Locate the cell with the specified text and output its [x, y] center coordinate. 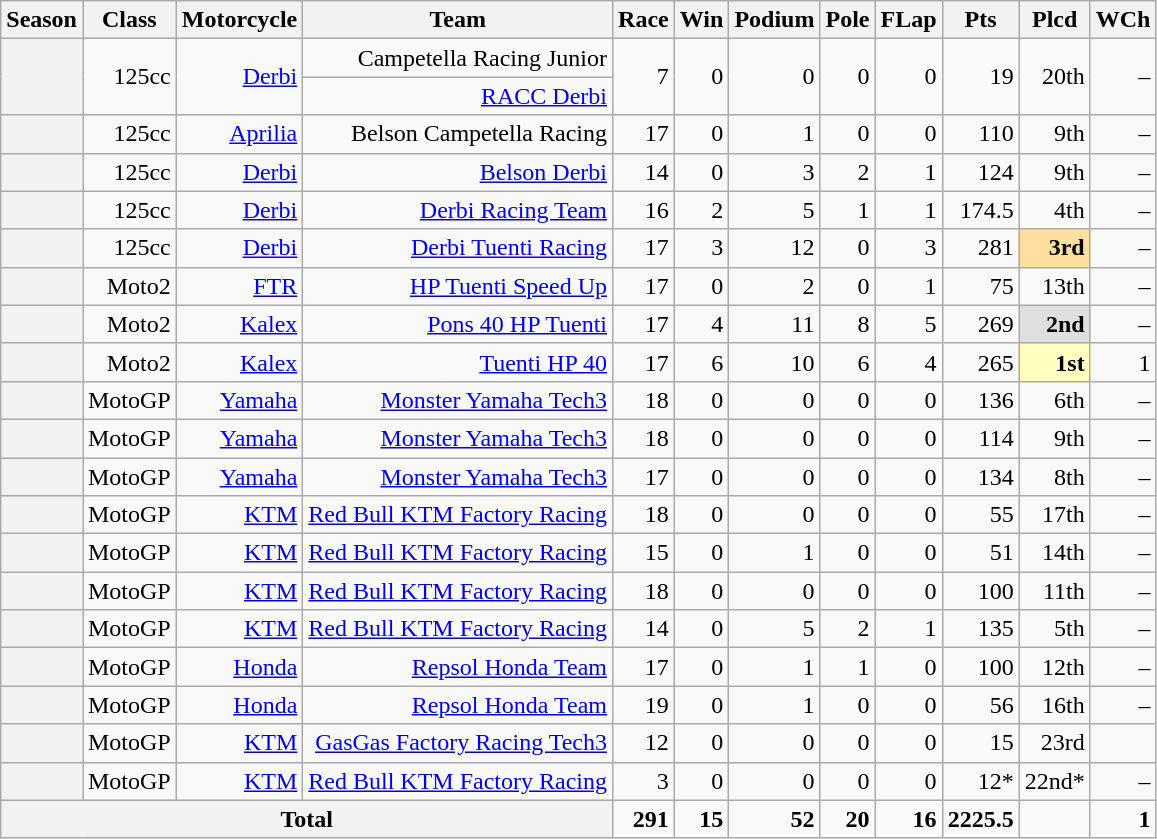
291 [644, 819]
281 [980, 248]
8 [848, 324]
114 [980, 438]
Season [42, 20]
135 [980, 629]
Belson Campetella Racing [458, 134]
GasGas Factory Racing Tech3 [458, 743]
20th [1054, 77]
Derbi Racing Team [458, 210]
12th [1054, 667]
75 [980, 286]
174.5 [980, 210]
134 [980, 477]
5th [1054, 629]
55 [980, 515]
Win [702, 20]
2225.5 [980, 819]
Pts [980, 20]
WCh [1123, 20]
12* [980, 781]
11th [1054, 591]
11 [774, 324]
56 [980, 705]
16th [1054, 705]
Aprilia [240, 134]
14th [1054, 553]
124 [980, 172]
17th [1054, 515]
Tuenti HP 40 [458, 362]
1st [1054, 362]
Pons 40 HP Tuenti [458, 324]
FTR [240, 286]
20 [848, 819]
3rd [1054, 248]
Race [644, 20]
269 [980, 324]
Belson Derbi [458, 172]
13th [1054, 286]
10 [774, 362]
Campetella Racing Junior [458, 58]
110 [980, 134]
FLap [908, 20]
Team [458, 20]
136 [980, 400]
Derbi Tuenti Racing [458, 248]
HP Tuenti Speed Up [458, 286]
Podium [774, 20]
265 [980, 362]
52 [774, 819]
Pole [848, 20]
RACC Derbi [458, 96]
8th [1054, 477]
Motorcycle [240, 20]
51 [980, 553]
2nd [1054, 324]
Class [129, 20]
Plcd [1054, 20]
7 [644, 77]
23rd [1054, 743]
22nd* [1054, 781]
4th [1054, 210]
6th [1054, 400]
Total [307, 819]
